Provide the [x, y] coordinate of the cell's center where the given text is located.  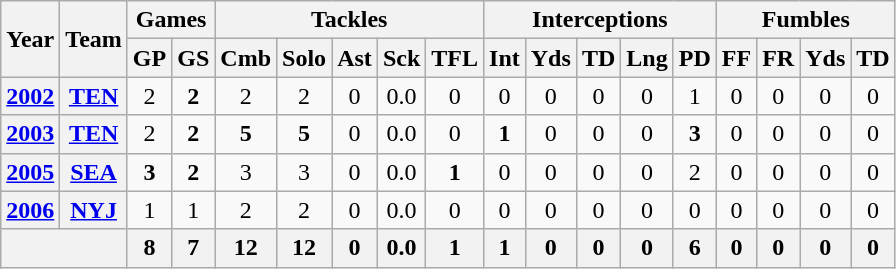
Team [94, 39]
Lng [647, 58]
8 [149, 248]
2002 [30, 96]
Ast [355, 58]
SEA [94, 172]
Cmb [246, 58]
GP [149, 58]
Year [30, 39]
Interceptions [600, 20]
Games [170, 20]
GS [194, 58]
PD [694, 58]
FF [736, 58]
NYJ [94, 210]
7 [194, 248]
Tackles [350, 20]
FR [778, 58]
2006 [30, 210]
Int [505, 58]
Solo [304, 58]
6 [694, 248]
Fumbles [806, 20]
Sck [401, 58]
2005 [30, 172]
TFL [455, 58]
2003 [30, 134]
